Extract the (x, y) coordinate from the center of the cell holding the provided text.  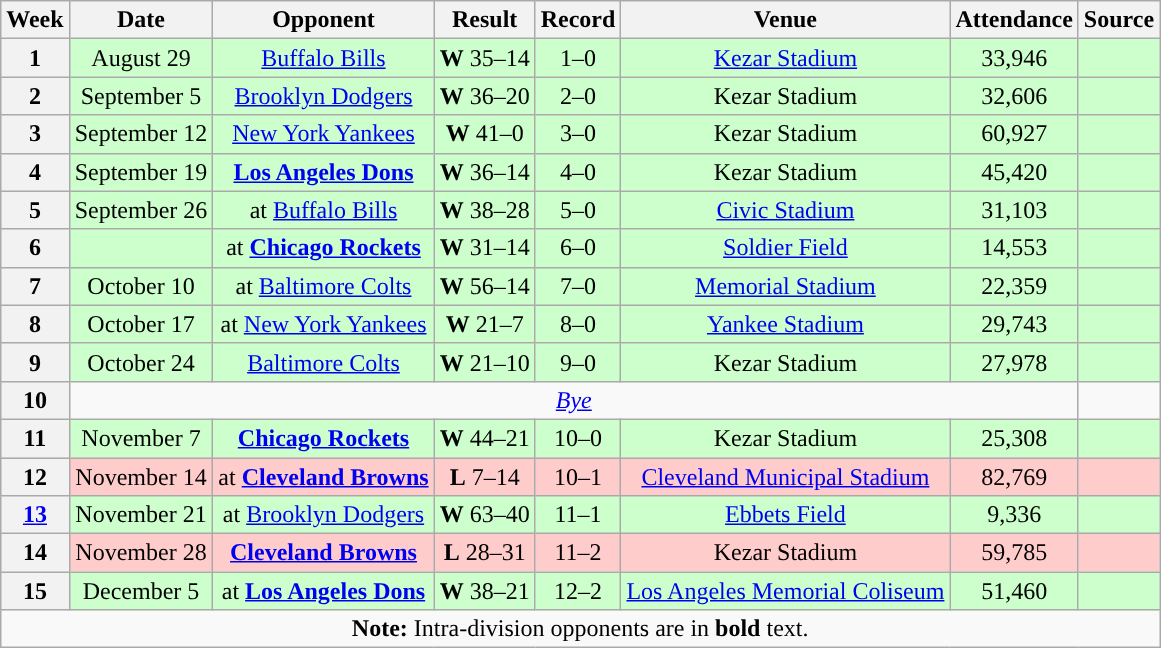
September 5 (141, 96)
10 (35, 400)
Los Angeles Memorial Coliseum (786, 591)
Cleveland Browns (324, 553)
at Baltimore Colts (324, 286)
W 36–14 (484, 172)
November 7 (141, 438)
December 5 (141, 591)
5 (35, 210)
W 38–28 (484, 210)
6–0 (578, 248)
Opponent (324, 20)
9–0 (578, 362)
October 17 (141, 324)
82,769 (1014, 477)
29,743 (1014, 324)
4 (35, 172)
12 (35, 477)
Cleveland Municipal Stadium (786, 477)
Soldier Field (786, 248)
Record (578, 20)
6 (35, 248)
November 28 (141, 553)
L 7–14 (484, 477)
45,420 (1014, 172)
at Chicago Rockets (324, 248)
at Los Angeles Dons (324, 591)
12–2 (578, 591)
Memorial Stadium (786, 286)
L 28–31 (484, 553)
October 24 (141, 362)
2 (35, 96)
11–2 (578, 553)
60,927 (1014, 134)
at Cleveland Browns (324, 477)
Attendance (1014, 20)
October 10 (141, 286)
14 (35, 553)
9,336 (1014, 515)
W 63–40 (484, 515)
at Buffalo Bills (324, 210)
November 21 (141, 515)
33,946 (1014, 58)
W 56–14 (484, 286)
Bye (574, 400)
W 21–10 (484, 362)
1 (35, 58)
at Brooklyn Dodgers (324, 515)
W 31–14 (484, 248)
W 21–7 (484, 324)
8 (35, 324)
November 14 (141, 477)
9 (35, 362)
September 19 (141, 172)
2–0 (578, 96)
Week (35, 20)
32,606 (1014, 96)
14,553 (1014, 248)
Buffalo Bills (324, 58)
25,308 (1014, 438)
15 (35, 591)
11 (35, 438)
3 (35, 134)
1–0 (578, 58)
5–0 (578, 210)
3–0 (578, 134)
10–0 (578, 438)
22,359 (1014, 286)
10–1 (578, 477)
Source (1118, 20)
Date (141, 20)
September 26 (141, 210)
59,785 (1014, 553)
Civic Stadium (786, 210)
7 (35, 286)
13 (35, 515)
W 36–20 (484, 96)
Note: Intra-division opponents are in bold text. (580, 629)
W 38–21 (484, 591)
Brooklyn Dodgers (324, 96)
8–0 (578, 324)
4–0 (578, 172)
51,460 (1014, 591)
11–1 (578, 515)
Los Angeles Dons (324, 172)
Yankee Stadium (786, 324)
at New York Yankees (324, 324)
Ebbets Field (786, 515)
Chicago Rockets (324, 438)
August 29 (141, 58)
31,103 (1014, 210)
7–0 (578, 286)
W 35–14 (484, 58)
W 41–0 (484, 134)
27,978 (1014, 362)
New York Yankees (324, 134)
September 12 (141, 134)
W 44–21 (484, 438)
Venue (786, 20)
Baltimore Colts (324, 362)
Result (484, 20)
